For the text-containing cell, return its midpoint in [x, y] coordinate format. 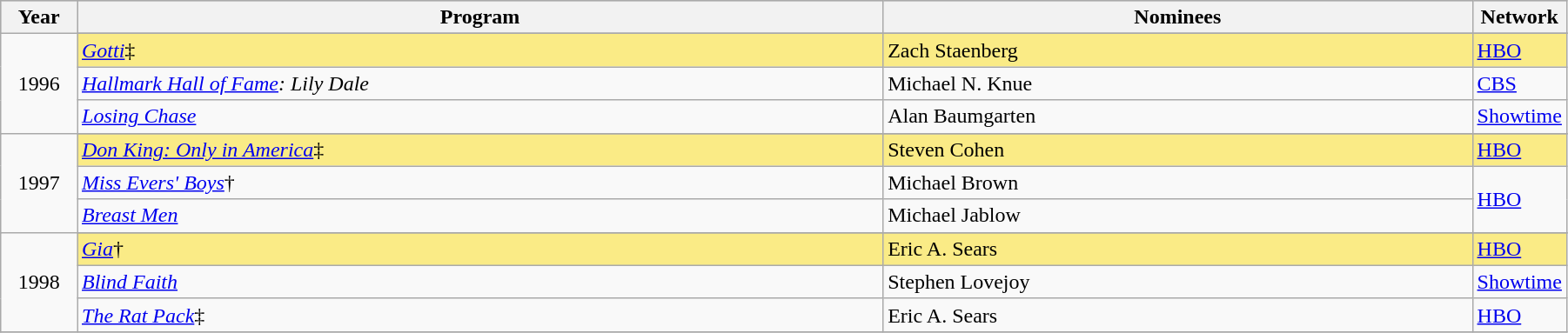
1998 [39, 282]
Hallmark Hall of Fame: Lily Dale [479, 83]
Gia† [479, 249]
Don King: Only in America‡ [479, 150]
1996 [39, 83]
Breast Men [479, 216]
Alan Baumgarten [1178, 117]
Gotti‡ [479, 50]
Michael N. Knue [1178, 83]
Blind Faith [479, 282]
The Rat Pack‡ [479, 315]
Nominees [1178, 17]
Miss Evers' Boys† [479, 183]
Zach Staenberg [1178, 50]
Year [39, 17]
Michael Jablow [1178, 216]
1997 [39, 183]
Network [1519, 17]
Steven Cohen [1178, 150]
Stephen Lovejoy [1178, 282]
CBS [1519, 83]
Program [479, 17]
Michael Brown [1178, 183]
Losing Chase [479, 117]
